Provide the [x, y] coordinate of the cell's center where the given text is located.  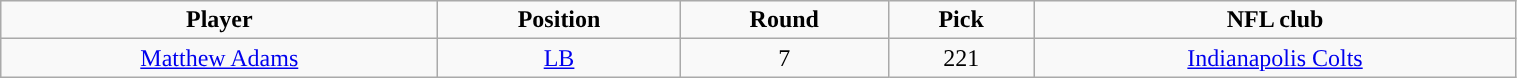
Matthew Adams [220, 58]
Round [784, 20]
7 [784, 58]
Position [559, 20]
Pick [961, 20]
LB [559, 58]
NFL club [1275, 20]
Player [220, 20]
221 [961, 58]
Indianapolis Colts [1275, 58]
